Return (x, y) of the center of cell containing provided text 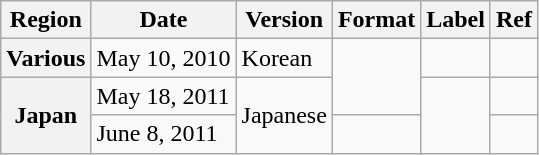
June 8, 2011 (164, 134)
Version (284, 20)
Region (46, 20)
Format (376, 20)
Japan (46, 115)
Various (46, 58)
Ref (514, 20)
Label (456, 20)
Japanese (284, 115)
May 18, 2011 (164, 96)
Date (164, 20)
Korean (284, 58)
May 10, 2010 (164, 58)
